Extract the (X, Y) coordinate from the center of the cell holding the provided text.  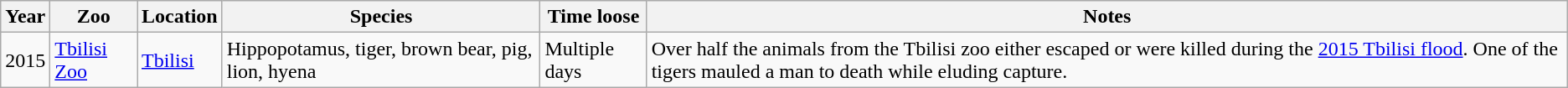
Notes (1107, 17)
Hippopotamus, tiger, brown bear, pig, lion, hyena (381, 60)
Multiple days (593, 60)
2015 (25, 60)
Species (381, 17)
Location (180, 17)
Year (25, 17)
Zoo (94, 17)
Tbilisi (180, 60)
Time loose (593, 17)
Tbilisi Zoo (94, 60)
